Detect which cell encompasses the target text, then output its [x, y] center coordinate. 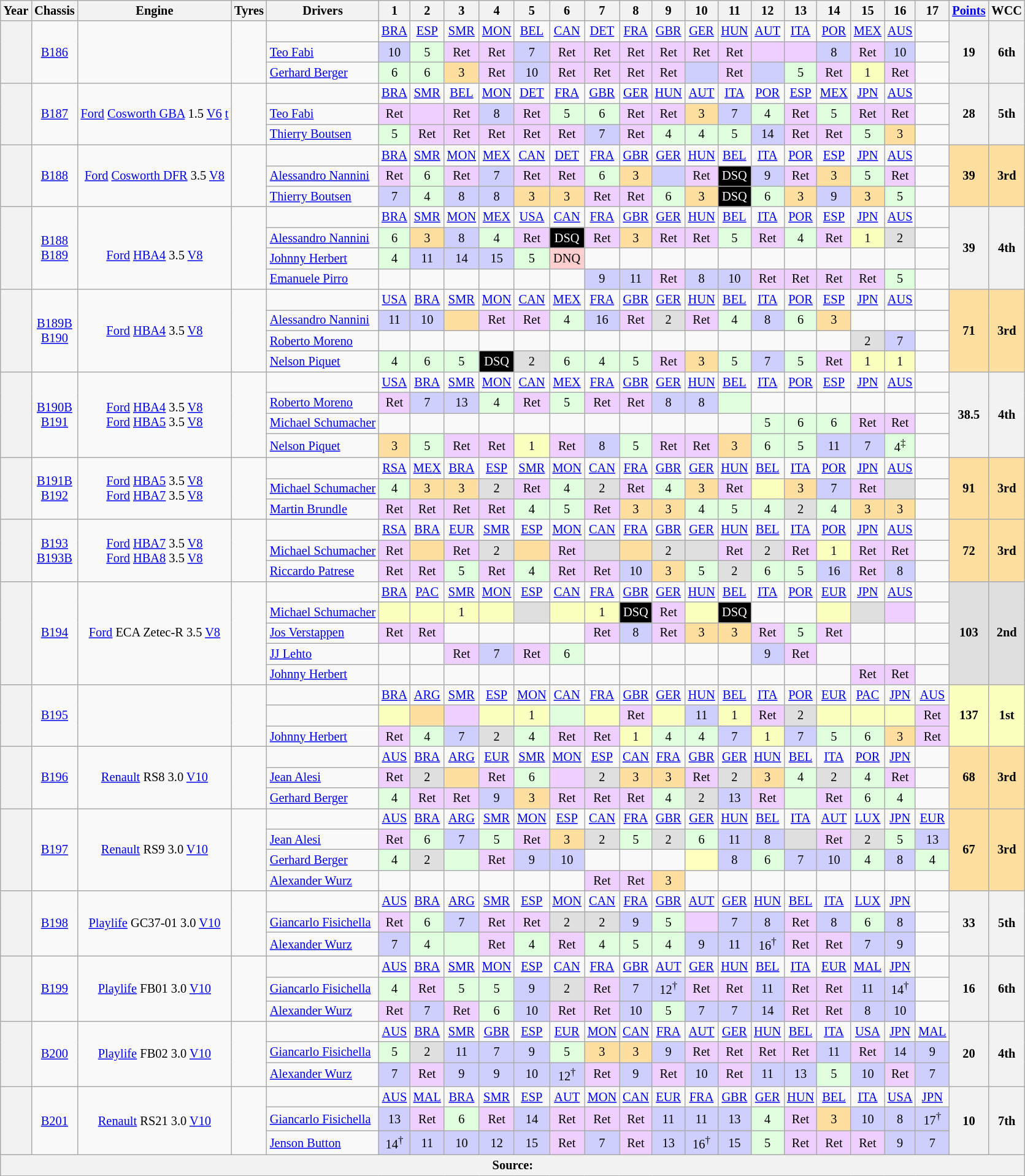
20 [969, 1053]
Playlife FB01 3.0 V10 [155, 988]
Playlife FB02 3.0 V10 [155, 1053]
4‡ [900, 445]
137 [969, 715]
2nd [1007, 633]
B188 [54, 175]
B189BB190 [54, 331]
68 [969, 777]
91 [969, 488]
67 [969, 850]
Ford Cosworth DFR 3.5 V8 [155, 175]
B193B193B [54, 551]
28 [969, 114]
B188B189 [54, 248]
Engine [155, 10]
103 [969, 633]
Drivers [323, 10]
38.5 [969, 414]
B196 [54, 777]
B198 [54, 923]
B200 [54, 1053]
Riccardo Patrese [323, 571]
B187 [54, 114]
B194 [54, 633]
Ford ECA Zetec-R 3.5 V8 [155, 633]
Playlife GC37-01 3.0 V10 [155, 923]
71 [969, 331]
Jos Verstappen [323, 633]
Emanuele Pirro [323, 279]
7th [1007, 1121]
Martin Brundle [323, 509]
B197 [54, 850]
Year [16, 10]
Source: [513, 1165]
Renault RS21 3.0 V10 [155, 1121]
Renault RS8 3.0 V10 [155, 777]
B190BB191 [54, 414]
1st [1007, 715]
17 [932, 10]
17† [932, 1118]
DNQ [567, 258]
JJ Lehto [323, 654]
Renault RS9 3.0 V10 [155, 850]
Points [969, 10]
B195 [54, 715]
B186 [54, 52]
19 [969, 52]
WCC [1007, 10]
72 [969, 551]
33 [969, 923]
Chassis [54, 10]
Ford Cosworth GBA 1.5 V6 t [155, 114]
Ford HBA5 3.5 V8Ford HBA7 3.5 V8 [155, 488]
Ford HBA7 3.5 V8Ford HBA8 3.5 V8 [155, 551]
B201 [54, 1121]
Jenson Button [323, 1143]
B191BB192 [54, 488]
Tyres [249, 10]
B199 [54, 988]
Ford HBA4 3.5 V8Ford HBA5 3.5 V8 [155, 414]
